Provide the (X, Y) coordinate of the cell's center where the given text is located.  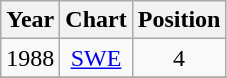
Year (30, 20)
Position (179, 20)
4 (179, 58)
SWE (96, 58)
Chart (96, 20)
1988 (30, 58)
